Output the [x, y] coordinate of the center of the cell containing the given text.  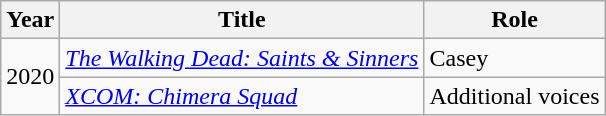
Casey [514, 58]
Role [514, 20]
Year [30, 20]
Title [242, 20]
The Walking Dead: Saints & Sinners [242, 58]
XCOM: Chimera Squad [242, 96]
2020 [30, 77]
Additional voices [514, 96]
